Scan for the cell matching the given text and deliver its [X, Y] coordinate at center. 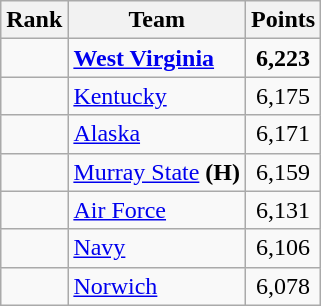
Alaska [157, 134]
Team [157, 20]
Murray State (H) [157, 172]
Navy [157, 248]
Rank [34, 20]
6,131 [284, 210]
6,106 [284, 248]
Air Force [157, 210]
6,171 [284, 134]
6,159 [284, 172]
6,175 [284, 96]
6,078 [284, 286]
Norwich [157, 286]
6,223 [284, 58]
Points [284, 20]
West Virginia [157, 58]
Kentucky [157, 96]
